Determine the (x, y) coordinate at the center of the cell enclosing the given text.  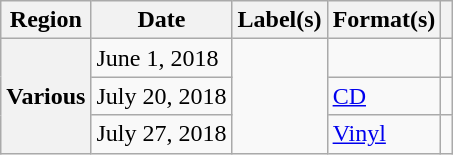
June 1, 2018 (162, 58)
Region (46, 20)
Format(s) (384, 20)
Label(s) (280, 20)
Various (46, 96)
July 20, 2018 (162, 96)
Date (162, 20)
July 27, 2018 (162, 134)
CD (384, 96)
Vinyl (384, 134)
